From the cell containing the given text, extract its center point as [x, y] coordinate. 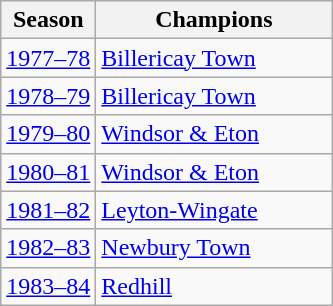
Season [48, 20]
1983–84 [48, 286]
1981–82 [48, 210]
Leyton-Wingate [214, 210]
Redhill [214, 286]
1980–81 [48, 172]
1978–79 [48, 96]
Newbury Town [214, 248]
1977–78 [48, 58]
Champions [214, 20]
1982–83 [48, 248]
1979–80 [48, 134]
